Identify which cell holds the provided text, then report its (X, Y) central coordinate. 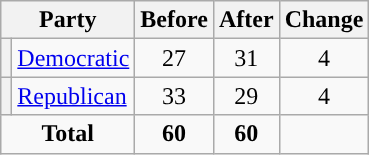
33 (174, 96)
Change (324, 20)
27 (174, 58)
After (246, 20)
Republican (74, 96)
Before (174, 20)
Democratic (74, 58)
29 (246, 96)
Party (68, 20)
Total (68, 134)
31 (246, 58)
